Find where the given text appears and provide that cell's center as [x, y] coordinate. 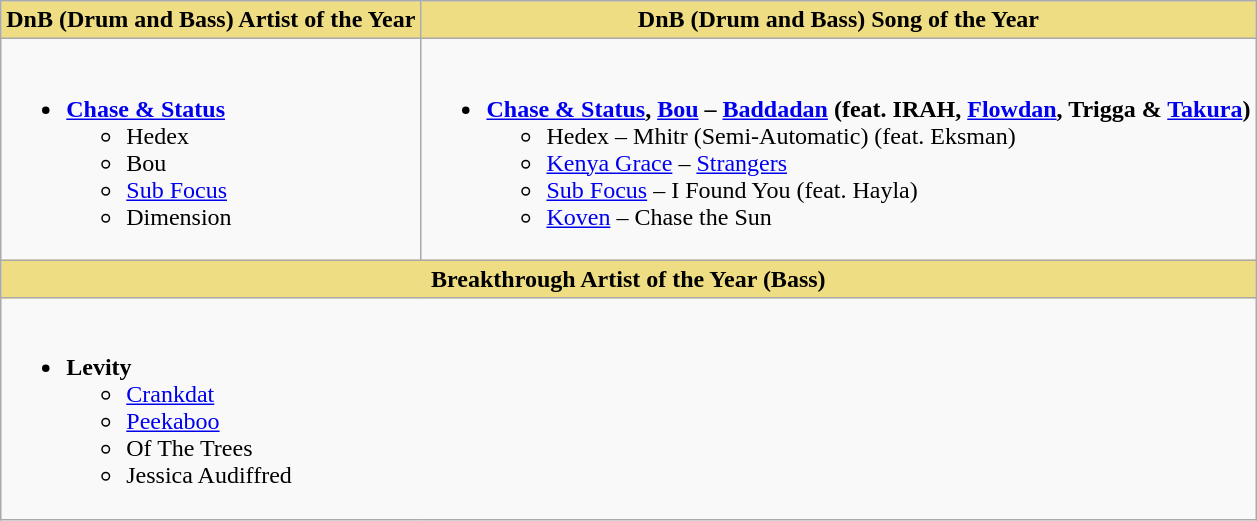
LevityCrankdatPeekabooOf The TreesJessica Audiffred [628, 408]
DnB (Drum and Bass) Artist of the Year [211, 20]
Breakthrough Artist of the Year (Bass) [628, 279]
Chase & StatusHedexBouSub FocusDimension [211, 150]
DnB (Drum and Bass) Song of the Year [838, 20]
